Pinpoint the cell where the given text exists, returning its [x, y] midpoint coordinate. 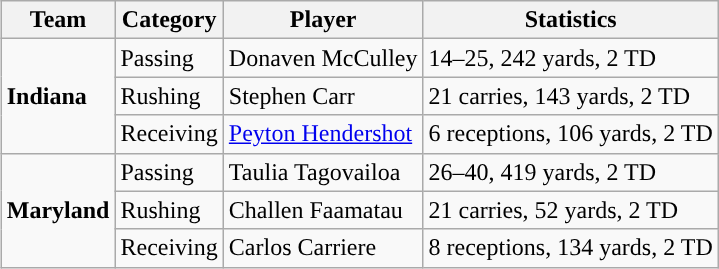
14–25, 242 yards, 2 TD [570, 58]
Indiana [58, 96]
Maryland [58, 210]
Peyton Hendershot [323, 134]
Taulia Tagovailoa [323, 172]
Donaven McCulley [323, 58]
Stephen Carr [323, 96]
6 receptions, 106 yards, 2 TD [570, 134]
21 carries, 52 yards, 2 TD [570, 210]
Statistics [570, 20]
Category [169, 20]
8 receptions, 134 yards, 2 TD [570, 248]
21 carries, 143 yards, 2 TD [570, 96]
Player [323, 20]
Challen Faamatau [323, 210]
Team [58, 20]
Carlos Carriere [323, 248]
26–40, 419 yards, 2 TD [570, 172]
